Pinpoint the cell where the given text exists, returning its [X, Y] midpoint coordinate. 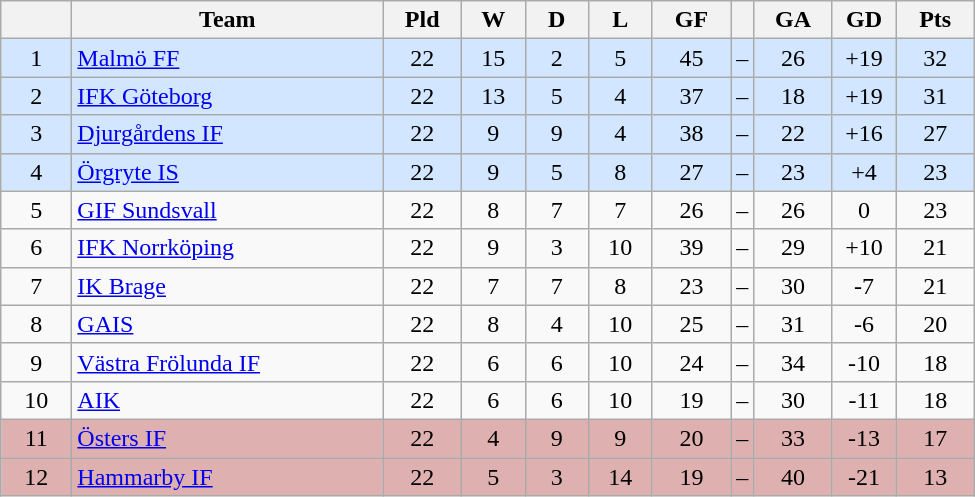
12 [36, 477]
11 [36, 438]
+16 [864, 134]
0 [864, 210]
GD [864, 20]
17 [936, 438]
-7 [864, 286]
AIK [228, 400]
IK Brage [228, 286]
38 [692, 134]
32 [936, 58]
-11 [864, 400]
Djurgårdens IF [228, 134]
Pts [936, 20]
+10 [864, 248]
Malmö FF [228, 58]
1 [36, 58]
15 [493, 58]
GIF Sundsvall [228, 210]
14 [621, 477]
Team [228, 20]
GAIS [228, 324]
33 [794, 438]
34 [794, 362]
45 [692, 58]
GA [794, 20]
39 [692, 248]
Hammarby IF [228, 477]
Västra Frölunda IF [228, 362]
-10 [864, 362]
Pld [422, 20]
IFK Göteborg [228, 96]
Östers IF [228, 438]
29 [794, 248]
-21 [864, 477]
37 [692, 96]
24 [692, 362]
Örgryte IS [228, 172]
GF [692, 20]
25 [692, 324]
40 [794, 477]
-6 [864, 324]
+4 [864, 172]
W [493, 20]
L [621, 20]
IFK Norrköping [228, 248]
-13 [864, 438]
D [557, 20]
